Pinpoint the cell where the given text exists, returning its (x, y) midpoint coordinate. 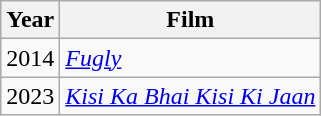
2023 (30, 96)
Year (30, 20)
2014 (30, 58)
Film (190, 20)
Fugly (190, 58)
Kisi Ka Bhai Kisi Ki Jaan (190, 96)
